Output the (X, Y) coordinate of the center of the cell containing the given text.  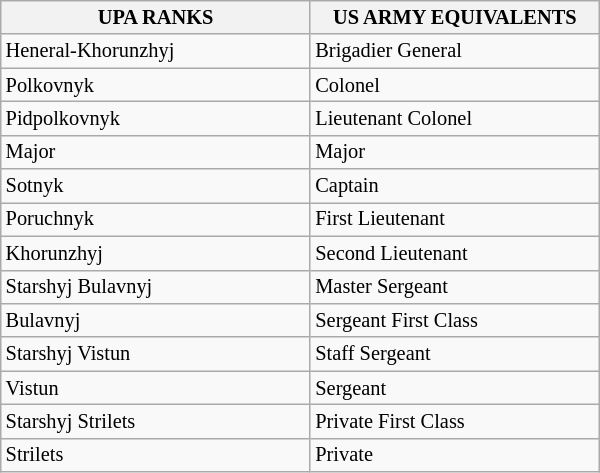
Starshyj Strilets (156, 421)
Brigadier General (454, 51)
Pidpolkovnyk (156, 118)
Sergeant First Class (454, 320)
First Lieutenant (454, 219)
Captain (454, 186)
Sergeant (454, 388)
Lieutenant Colonel (454, 118)
Second Lieutenant (454, 253)
Poruchnyk (156, 219)
Vistun (156, 388)
Khorunzhyj (156, 253)
Sotnyk (156, 186)
Colonel (454, 85)
Strilets (156, 455)
Private (454, 455)
UPA RANKS (156, 17)
US ARMY EQUIVALENTS (454, 17)
Polkovnyk (156, 85)
Staff Sergeant (454, 354)
Master Sergeant (454, 287)
Heneral-Khorunzhyj (156, 51)
Bulavnyj (156, 320)
Private First Class (454, 421)
Starshyj Bulavnyj (156, 287)
Starshyj Vistun (156, 354)
